Search for the cell housing the specified text and yield its (x, y) center coordinate. 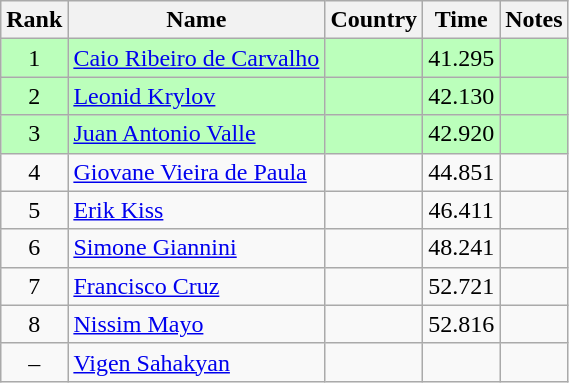
52.721 (462, 286)
4 (34, 172)
Time (462, 20)
– (34, 362)
Erik Kiss (196, 210)
42.130 (462, 96)
2 (34, 96)
3 (34, 134)
41.295 (462, 58)
8 (34, 324)
Juan Antonio Valle (196, 134)
Vigen Sahakyan (196, 362)
Rank (34, 20)
5 (34, 210)
46.411 (462, 210)
Simone Giannini (196, 248)
7 (34, 286)
Caio Ribeiro de Carvalho (196, 58)
Country (374, 20)
6 (34, 248)
Giovane Vieira de Paula (196, 172)
Leonid Krylov (196, 96)
42.920 (462, 134)
44.851 (462, 172)
1 (34, 58)
Name (196, 20)
Francisco Cruz (196, 286)
52.816 (462, 324)
Nissim Mayo (196, 324)
48.241 (462, 248)
Notes (534, 20)
